Return the [x, y] coordinate for the center point of the cell that contains the specified text.  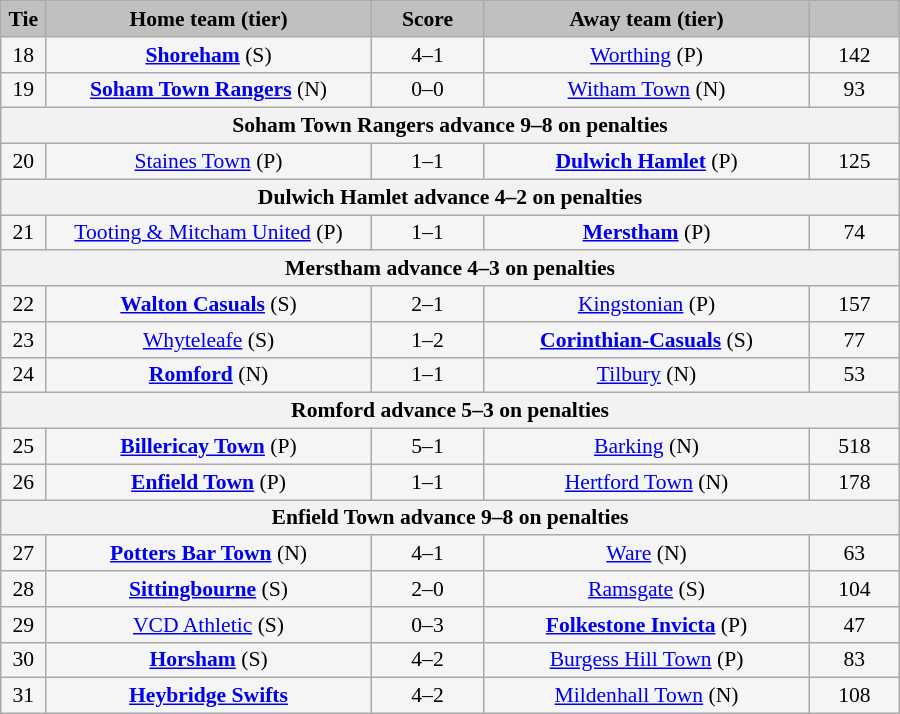
28 [24, 589]
2–0 [427, 589]
Merstham advance 4–3 on penalties [450, 269]
20 [24, 162]
Dulwich Hamlet advance 4–2 on penalties [450, 197]
26 [24, 482]
0–0 [427, 90]
Tooting & Mitcham United (P) [209, 233]
Merstham (P) [647, 233]
Walton Casuals (S) [209, 304]
Romford advance 5–3 on penalties [450, 411]
142 [854, 55]
Sittingbourne (S) [209, 589]
Witham Town (N) [647, 90]
Soham Town Rangers advance 9–8 on penalties [450, 126]
Heybridge Swifts [209, 696]
Tilbury (N) [647, 375]
25 [24, 447]
Corinthian-Casuals (S) [647, 340]
29 [24, 625]
0–3 [427, 625]
Staines Town (P) [209, 162]
Burgess Hill Town (P) [647, 660]
Folkestone Invicta (P) [647, 625]
Soham Town Rangers (N) [209, 90]
Mildenhall Town (N) [647, 696]
1–2 [427, 340]
24 [24, 375]
Billericay Town (P) [209, 447]
53 [854, 375]
Barking (N) [647, 447]
Score [427, 19]
Whyteleafe (S) [209, 340]
19 [24, 90]
Dulwich Hamlet (P) [647, 162]
Potters Bar Town (N) [209, 554]
Kingstonian (P) [647, 304]
Worthing (P) [647, 55]
31 [24, 696]
Home team (tier) [209, 19]
63 [854, 554]
27 [24, 554]
83 [854, 660]
74 [854, 233]
23 [24, 340]
VCD Athletic (S) [209, 625]
93 [854, 90]
77 [854, 340]
Shoreham (S) [209, 55]
Romford (N) [209, 375]
Horsham (S) [209, 660]
21 [24, 233]
Tie [24, 19]
108 [854, 696]
Hertford Town (N) [647, 482]
125 [854, 162]
5–1 [427, 447]
47 [854, 625]
157 [854, 304]
Enfield Town (P) [209, 482]
18 [24, 55]
Enfield Town advance 9–8 on penalties [450, 518]
Away team (tier) [647, 19]
22 [24, 304]
Ware (N) [647, 554]
104 [854, 589]
518 [854, 447]
Ramsgate (S) [647, 589]
178 [854, 482]
30 [24, 660]
2–1 [427, 304]
